Identify which cell holds the provided text, then report its (X, Y) central coordinate. 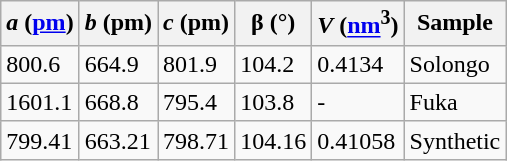
Solongo (455, 64)
103.8 (274, 102)
1601.1 (40, 102)
a (pm) (40, 24)
0.4134 (358, 64)
b (pm) (118, 24)
663.21 (118, 140)
800.6 (40, 64)
c (pm) (196, 24)
V (nm3) (358, 24)
798.71 (196, 140)
104.2 (274, 64)
Fuka (455, 102)
0.41058 (358, 140)
664.9 (118, 64)
668.8 (118, 102)
799.41 (40, 140)
Sample (455, 24)
801.9 (196, 64)
795.4 (196, 102)
β (°) (274, 24)
104.16 (274, 140)
- (358, 102)
Synthetic (455, 140)
